Find where the given text appears and provide that cell's center as (x, y) coordinate. 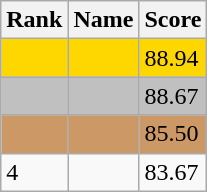
83.67 (173, 172)
85.50 (173, 134)
4 (34, 172)
Rank (34, 20)
88.94 (173, 58)
Score (173, 20)
Name (104, 20)
88.67 (173, 96)
